Find where the given text appears and provide that cell's center as [X, Y] coordinate. 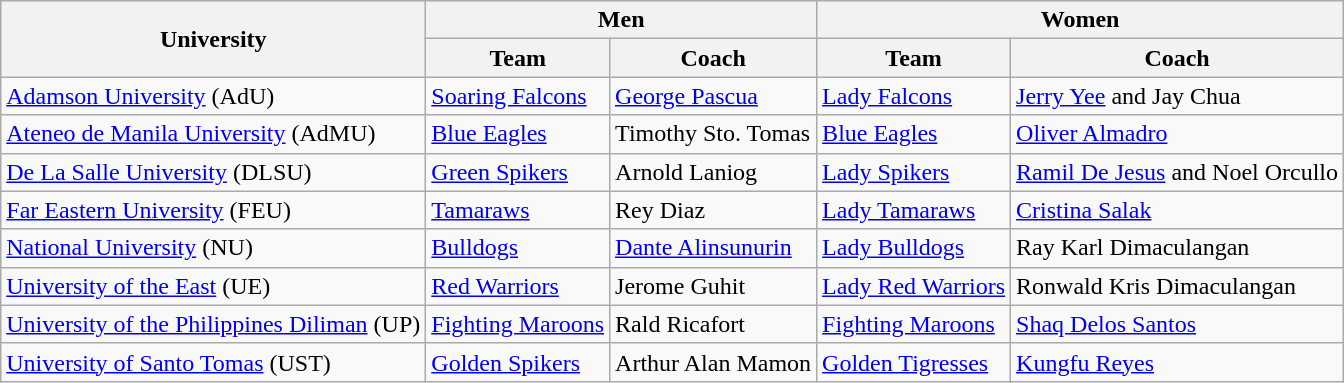
University [214, 39]
Arnold Laniog [714, 172]
Golden Spikers [518, 362]
Kungfu Reyes [1178, 362]
Lady Tamaraws [914, 210]
Red Warriors [518, 286]
Lady Falcons [914, 96]
National University (NU) [214, 248]
Women [1080, 20]
Ronwald Kris Dimaculangan [1178, 286]
Ray Karl Dimaculangan [1178, 248]
Dante Alinsunurin [714, 248]
Adamson University (AdU) [214, 96]
University of Santo Tomas (UST) [214, 362]
Cristina Salak [1178, 210]
Jerome Guhit [714, 286]
University of the East (UE) [214, 286]
Ramil De Jesus and Noel Orcullo [1178, 172]
Rald Ricafort [714, 324]
Golden Tigresses [914, 362]
Oliver Almadro [1178, 134]
De La Salle University (DLSU) [214, 172]
Lady Bulldogs [914, 248]
George Pascua [714, 96]
Men [622, 20]
Lady Spikers [914, 172]
Rey Diaz [714, 210]
Jerry Yee and Jay Chua [1178, 96]
Ateneo de Manila University (AdMU) [214, 134]
Timothy Sto. Tomas [714, 134]
Lady Red Warriors [914, 286]
Bulldogs [518, 248]
Soaring Falcons [518, 96]
Green Spikers [518, 172]
Far Eastern University (FEU) [214, 210]
University of the Philippines Diliman (UP) [214, 324]
Tamaraws [518, 210]
Arthur Alan Mamon [714, 362]
Shaq Delos Santos [1178, 324]
